Return the [X, Y] coordinate for the center point of the cell that contains the specified text.  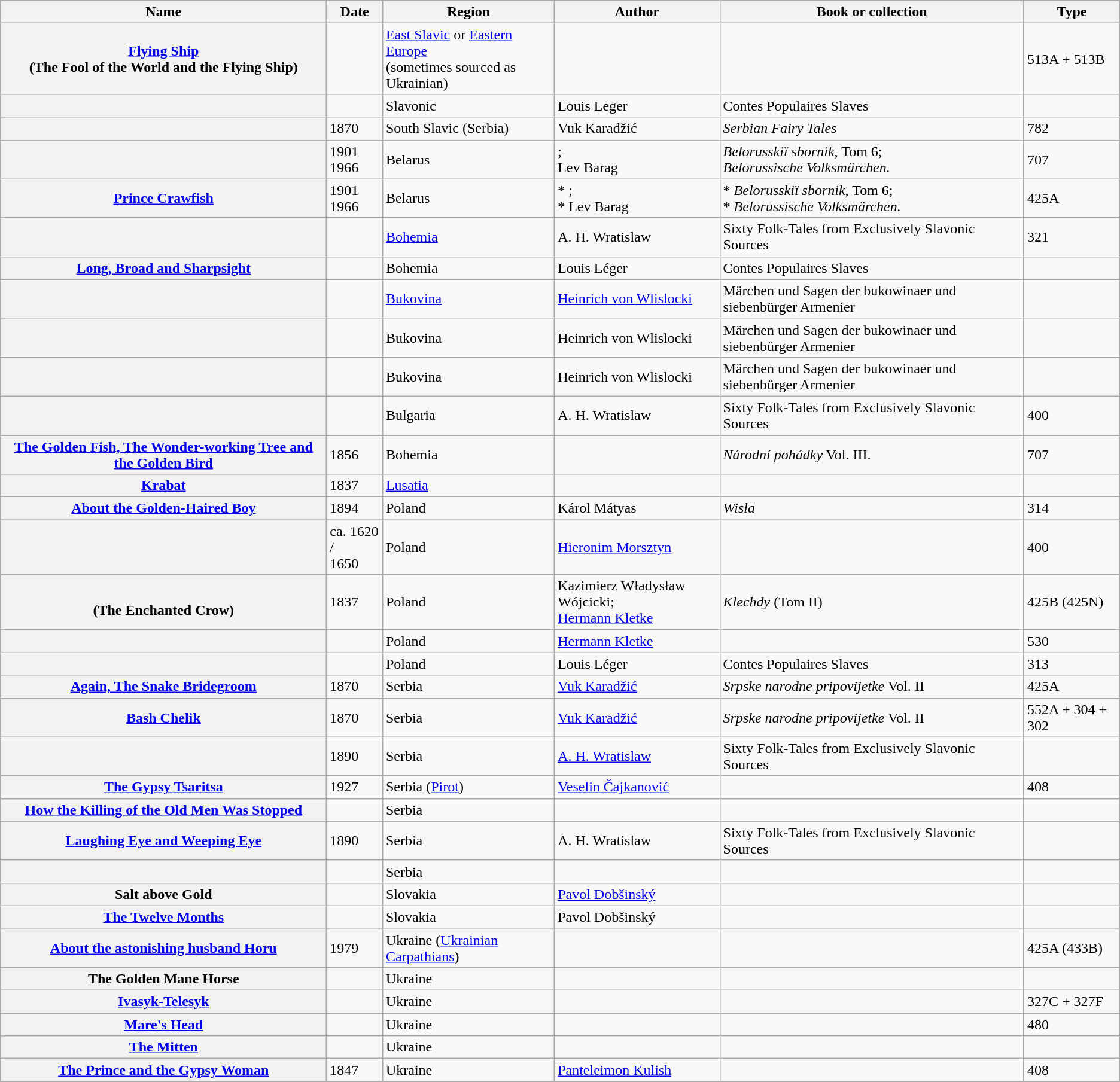
Hieronim Morsztyn [637, 547]
How the Killing of the Old Men Was Stopped [164, 810]
Laughing Eye and Weeping Eye [164, 841]
Bash Chelik [164, 718]
ca. 1620 / 1650 [355, 547]
Klechdy (Tom II) [872, 602]
Károl Mátyas [637, 508]
513A + 513B [1072, 59]
Author [637, 12]
425A (433B) [1072, 947]
313 [1072, 664]
Again, The Snake Bridegroom [164, 687]
The Gypsy Tsaritsa [164, 787]
Bulgaria [468, 415]
Krabat [164, 486]
Ukraine (Ukrainian Carpathians) [468, 947]
1927 [355, 787]
Serbian Fairy Tales [872, 129]
480 [1072, 1025]
Prince Crawfish [164, 199]
East Slavic or Eastern Europe (sometimes sourced as Ukrainian) [468, 59]
The Golden Mane Horse [164, 979]
Type [1072, 12]
552A + 304 + 302 [1072, 718]
* Belorusskiï sbornik, Tom 6; * Belorussische Volksmärchen. [872, 199]
1894 [355, 508]
(The Enchanted Crow) [164, 602]
782 [1072, 129]
Lusatia [468, 486]
Region [468, 12]
314 [1072, 508]
321 [1072, 237]
South Slavic (Serbia) [468, 129]
Panteleimon Kulish [637, 1070]
The Prince and the Gypsy Woman [164, 1070]
Long, Broad and Sharpsight [164, 268]
530 [1072, 641]
Hermann Kletke [637, 641]
The Twelve Months [164, 917]
* ; * Lev Barag [637, 199]
Kazimierz Władysław Wójcicki; Hermann Kletke [637, 602]
The Golden Fish, The Wonder-working Tree and the Golden Bird [164, 455]
Wisla [872, 508]
Book or collection [872, 12]
Louis Leger [637, 106]
Ivasyk-Telesyk [164, 1002]
Salt above Gold [164, 894]
Belorusskiï sbornik, Tom 6; Belorussische Volksmärchen. [872, 159]
Name [164, 12]
1979 [355, 947]
Veselin Čajkanović [637, 787]
327C + 327F [1072, 1002]
About the astonishing husband Horu [164, 947]
1847 [355, 1070]
Flying Ship (The Fool of the World and the Flying Ship) [164, 59]
Slavonic [468, 106]
425B (425N) [1072, 602]
The Mitten [164, 1047]
1856 [355, 455]
; Lev Barag [637, 159]
Date [355, 12]
About the Golden-Haired Boy [164, 508]
Mare's Head [164, 1025]
Národní pohádky Vol. III. [872, 455]
Serbia (Pirot) [468, 787]
